Provide the [x, y] coordinate of the cell's center where the given text is located.  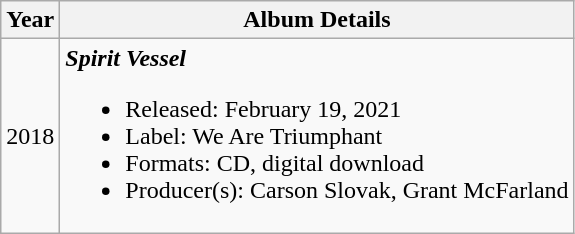
2018 [30, 136]
Year [30, 20]
Album Details [317, 20]
Spirit VesselReleased: February 19, 2021Label: We Are TriumphantFormats: CD, digital downloadProducer(s): Carson Slovak, Grant McFarland [317, 136]
